Capture the cell that displays the provided text and extract its (X, Y) central coordinate. 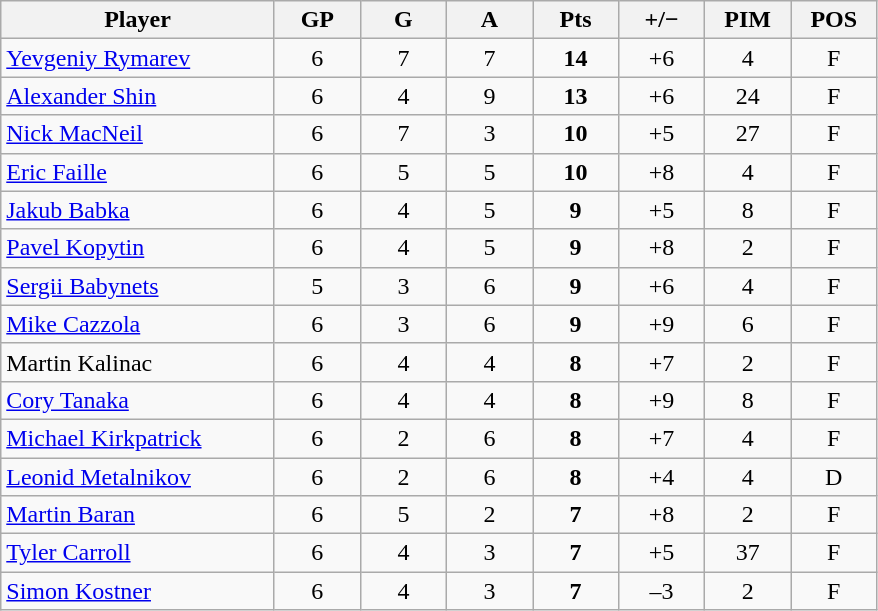
Leonid Metalnikov (138, 477)
PIM (748, 20)
13 (575, 96)
Alexander Shin (138, 96)
D (834, 477)
Pavel Kopytin (138, 248)
Nick MacNeil (138, 134)
Pts (575, 20)
Mike Cazzola (138, 324)
27 (748, 134)
–3 (662, 591)
Tyler Carroll (138, 553)
GP (317, 20)
G (403, 20)
Martin Kalinac (138, 362)
Eric Faille (138, 172)
Cory Tanaka (138, 400)
Martin Baran (138, 515)
Player (138, 20)
Michael Kirkpatrick (138, 438)
14 (575, 58)
A (489, 20)
+/− (662, 20)
Yevgeniy Rymarev (138, 58)
Jakub Babka (138, 210)
+4 (662, 477)
POS (834, 20)
24 (748, 96)
37 (748, 553)
Sergii Babynets (138, 286)
Simon Kostner (138, 591)
